Determine the [X, Y] coordinate at the center of the cell enclosing the given text.  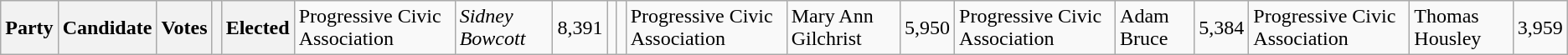
Adam Bruce [1155, 28]
8,391 [580, 28]
3,959 [1540, 28]
Thomas Housley [1461, 28]
Party [29, 28]
Votes [184, 28]
5,384 [1221, 28]
Mary Ann Gilchrist [843, 28]
Elected [258, 28]
Candidate [107, 28]
Sidney Bowcott [504, 28]
5,950 [926, 28]
